Find where the given text appears and provide that cell's center as [x, y] coordinate. 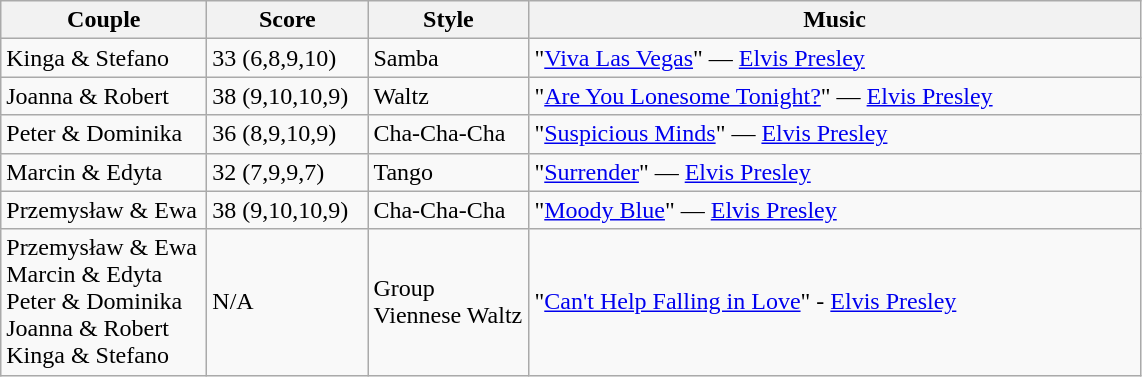
32 (7,9,9,7) [288, 172]
"Can't Help Falling in Love" - Elvis Presley [834, 302]
Samba [448, 58]
Przemysław & Ewa [104, 210]
Joanna & Robert [104, 96]
33 (6,8,9,10) [288, 58]
Style [448, 20]
Music [834, 20]
Marcin & Edyta [104, 172]
36 (8,9,10,9) [288, 134]
Waltz [448, 96]
Peter & Dominika [104, 134]
Przemysław & Ewa Marcin & Edyta Peter & Dominika Joanna & Robert Kinga & Stefano [104, 302]
"Surrender" — Elvis Presley [834, 172]
"Suspicious Minds" — Elvis Presley [834, 134]
"Are You Lonesome Tonight?" — Elvis Presley [834, 96]
"Viva Las Vegas" — Elvis Presley [834, 58]
N/A [288, 302]
Kinga & Stefano [104, 58]
Tango [448, 172]
Group Viennese Waltz [448, 302]
Couple [104, 20]
Score [288, 20]
"Moody Blue" — Elvis Presley [834, 210]
